Detect which cell encompasses the target text, then output its [X, Y] center coordinate. 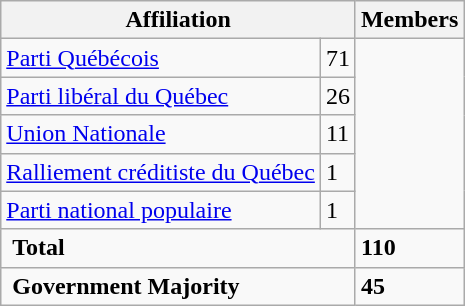
Parti national populaire [161, 210]
Affiliation [178, 20]
45 [409, 286]
Government Majority [178, 286]
Parti Québécois [161, 58]
26 [338, 96]
Parti libéral du Québec [161, 96]
Total [178, 248]
Ralliement créditiste du Québec [161, 172]
Union Nationale [161, 134]
11 [338, 134]
Members [409, 20]
110 [409, 248]
71 [338, 58]
